From the cell containing the given text, extract its center point as (x, y) coordinate. 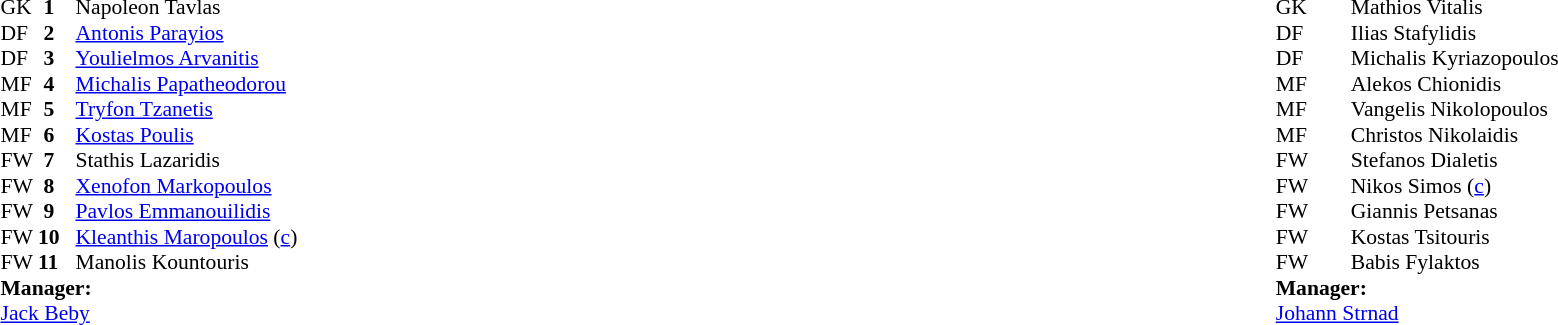
Kleanthis Maropoulos (c) (187, 237)
Pavlos Emmanouilidis (187, 211)
11 (57, 263)
5 (57, 109)
3 (57, 59)
Antonis Parayios (187, 33)
Tryfon Tzanetis (187, 109)
8 (57, 186)
7 (57, 161)
6 (57, 135)
Stathis Lazaridis (187, 161)
Michalis Papatheodorou (187, 84)
Youlielmos Arvanitis (187, 59)
10 (57, 237)
Xenofon Markopoulos (187, 186)
4 (57, 84)
Manolis Kountouris (187, 263)
Kostas Poulis (187, 135)
2 (57, 33)
Manager: (148, 288)
9 (57, 211)
